Return (x, y) of the center of cell containing provided text 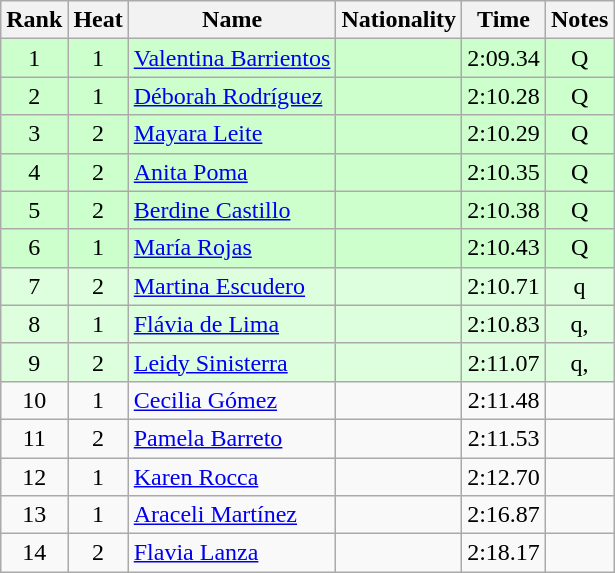
2:10.35 (504, 172)
2:10.71 (504, 286)
11 (34, 438)
5 (34, 210)
2:09.34 (504, 58)
4 (34, 172)
2:11.48 (504, 400)
Flavia Lanza (232, 553)
Heat (98, 20)
Nationality (399, 20)
Valentina Barrientos (232, 58)
Karen Rocca (232, 477)
Notes (579, 20)
Leidy Sinisterra (232, 362)
3 (34, 134)
Rank (34, 20)
10 (34, 400)
Anita Poma (232, 172)
2:18.17 (504, 553)
Déborah Rodríguez (232, 96)
12 (34, 477)
Araceli Martínez (232, 515)
2:10.38 (504, 210)
Mayara Leite (232, 134)
2:10.29 (504, 134)
6 (34, 248)
María Rojas (232, 248)
2:16.87 (504, 515)
2:12.70 (504, 477)
2:10.28 (504, 96)
14 (34, 553)
Cecilia Gómez (232, 400)
Berdine Castillo (232, 210)
Martina Escudero (232, 286)
2:10.43 (504, 248)
Pamela Barreto (232, 438)
2:11.53 (504, 438)
Flávia de Lima (232, 324)
2:10.83 (504, 324)
Time (504, 20)
8 (34, 324)
7 (34, 286)
2:11.07 (504, 362)
q (579, 286)
13 (34, 515)
9 (34, 362)
Name (232, 20)
